Detect which cell encompasses the target text, then output its [X, Y] center coordinate. 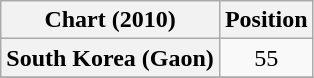
South Korea (Gaon) [110, 58]
55 [266, 58]
Position [266, 20]
Chart (2010) [110, 20]
